From the cell containing the given text, extract its center point as [X, Y] coordinate. 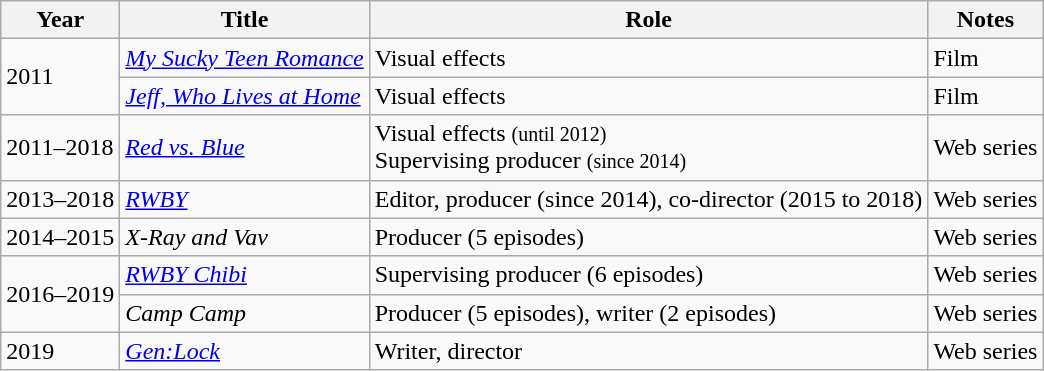
Producer (5 episodes), writer (2 episodes) [648, 313]
2014–2015 [60, 237]
RWBY [244, 199]
X-Ray and Vav [244, 237]
Year [60, 20]
Notes [986, 20]
Editor, producer (since 2014), co-director (2015 to 2018) [648, 199]
2016–2019 [60, 294]
Role [648, 20]
My Sucky Teen Romance [244, 58]
Red vs. Blue [244, 148]
RWBY Chibi [244, 275]
Gen:Lock [244, 351]
2011 [60, 77]
Writer, director [648, 351]
2019 [60, 351]
2011–2018 [60, 148]
Producer (5 episodes) [648, 237]
Title [244, 20]
Supervising producer (6 episodes) [648, 275]
2013–2018 [60, 199]
Camp Camp [244, 313]
Jeff, Who Lives at Home [244, 96]
Visual effects (until 2012)Supervising producer (since 2014) [648, 148]
